Search for the cell housing the specified text and yield its (X, Y) center coordinate. 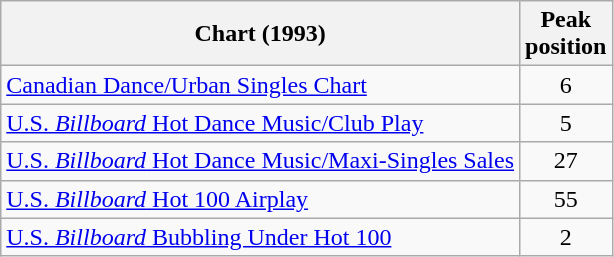
55 (566, 199)
Chart (1993) (260, 34)
U.S. Billboard Hot Dance Music/Maxi-Singles Sales (260, 161)
Peakposition (566, 34)
Canadian Dance/Urban Singles Chart (260, 85)
U.S. Billboard Bubbling Under Hot 100 (260, 237)
27 (566, 161)
5 (566, 123)
U.S. Billboard Hot Dance Music/Club Play (260, 123)
2 (566, 237)
6 (566, 85)
U.S. Billboard Hot 100 Airplay (260, 199)
